Extract the [x, y] coordinate from the center of the cell holding the provided text.  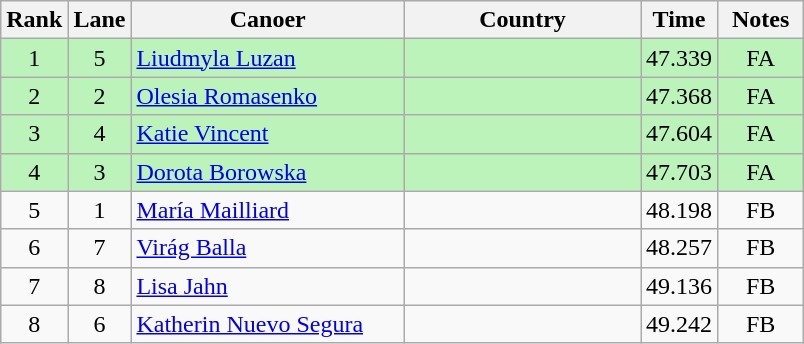
Olesia Romasenko [268, 96]
47.703 [680, 172]
48.198 [680, 210]
Virág Balla [268, 248]
Rank [34, 20]
49.136 [680, 286]
Dorota Borowska [268, 172]
Lane [100, 20]
María Mailliard [268, 210]
47.339 [680, 58]
48.257 [680, 248]
47.368 [680, 96]
Liudmyla Luzan [268, 58]
Katherin Nuevo Segura [268, 324]
Country [522, 20]
Katie Vincent [268, 134]
Notes [761, 20]
Canoer [268, 20]
47.604 [680, 134]
49.242 [680, 324]
Time [680, 20]
Lisa Jahn [268, 286]
